Search for the cell housing the specified text and yield its (x, y) center coordinate. 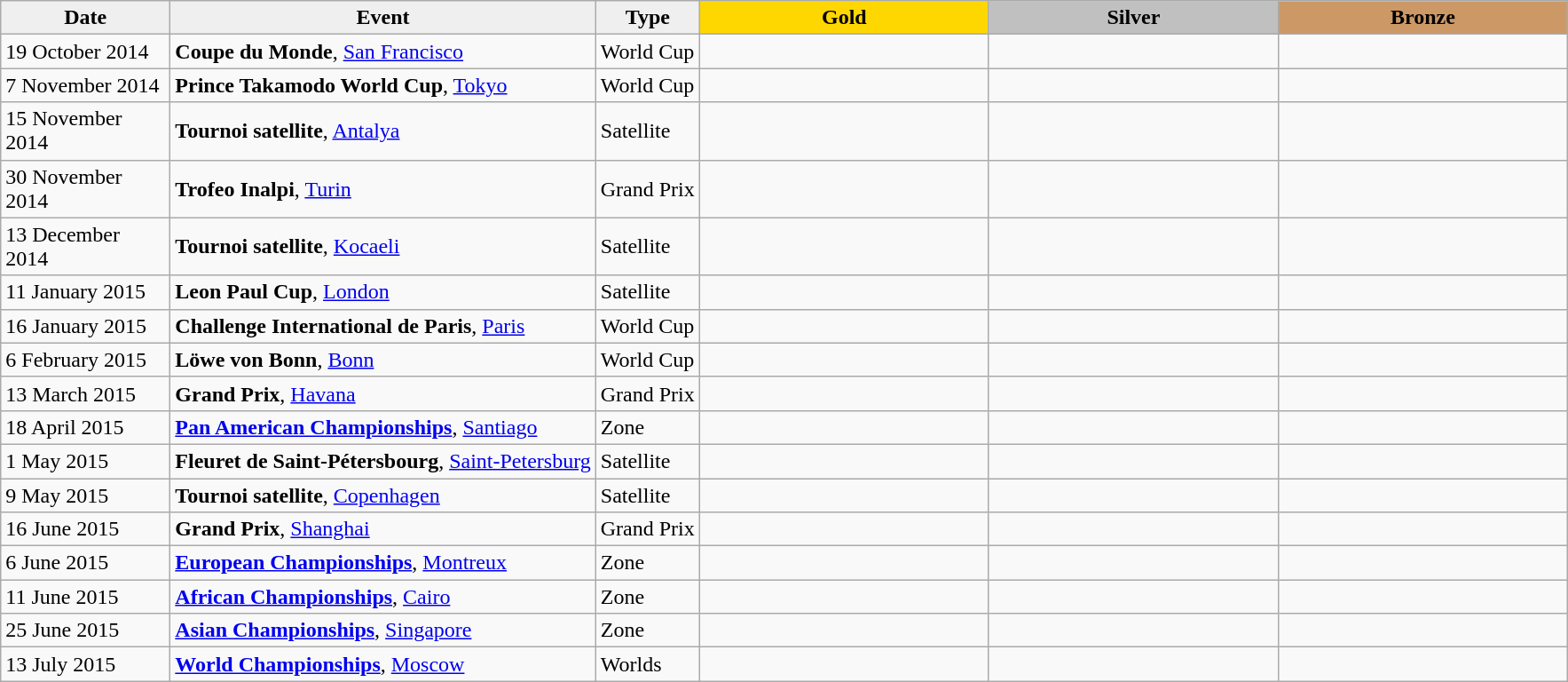
13 December 2014 (85, 247)
Prince Takamodo World Cup, Tokyo (383, 85)
1 May 2015 (85, 461)
Coupe du Monde, San Francisco (383, 52)
25 June 2015 (85, 630)
Tournoi satellite, Kocaeli (383, 247)
7 November 2014 (85, 85)
Leon Paul Cup, London (383, 292)
30 November 2014 (85, 188)
13 March 2015 (85, 393)
Type (648, 18)
Silver (1133, 18)
African Championships, Cairo (383, 597)
European Championships, Montreux (383, 563)
Asian Championships, Singapore (383, 630)
6 June 2015 (85, 563)
World Championships, Moscow (383, 664)
16 June 2015 (85, 529)
9 May 2015 (85, 495)
Event (383, 18)
Tournoi satellite, Antalya (383, 131)
15 November 2014 (85, 131)
Grand Prix, Havana (383, 393)
Gold (844, 18)
Challenge International de Paris, Paris (383, 326)
19 October 2014 (85, 52)
13 July 2015 (85, 664)
Tournoi satellite, Copenhagen (383, 495)
Date (85, 18)
Worlds (648, 664)
18 April 2015 (85, 427)
11 June 2015 (85, 597)
6 February 2015 (85, 360)
Trofeo Inalpi, Turin (383, 188)
Fleuret de Saint-Pétersbourg, Saint-Petersburg (383, 461)
Löwe von Bonn, Bonn (383, 360)
16 January 2015 (85, 326)
Grand Prix, Shanghai (383, 529)
Bronze (1422, 18)
11 January 2015 (85, 292)
Pan American Championships, Santiago (383, 427)
